Search for the cell housing the specified text and yield its [x, y] center coordinate. 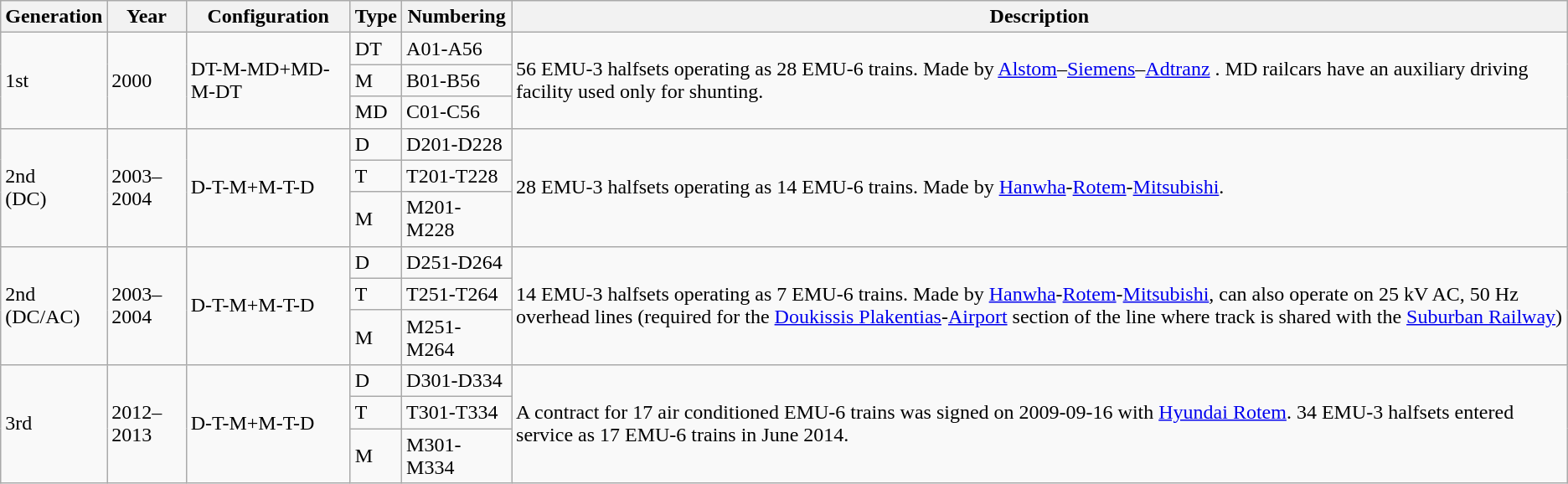
2000 [147, 80]
2nd(DC) [54, 188]
M251-M264 [457, 337]
3rd [54, 424]
Generation [54, 17]
D251-D264 [457, 262]
Configuration [268, 17]
C01-C56 [457, 112]
Year [147, 17]
MD [375, 112]
Description [1040, 17]
2nd(DC/AC) [54, 305]
2012–2013 [147, 424]
DT-M-MD+MD-M-DT [268, 80]
M201-M228 [457, 219]
D201-D228 [457, 144]
Type [375, 17]
B01-B56 [457, 80]
28 EMU-3 halfsets operating as 14 EMU-6 trains. Made by Hanwha-Rotem-Mitsubishi. [1040, 188]
Numbering [457, 17]
D301-D334 [457, 380]
A01-A56 [457, 49]
1st [54, 80]
T301-T334 [457, 412]
T201-T228 [457, 176]
T251-T264 [457, 294]
DT [375, 49]
M301-M334 [457, 456]
